Capture the cell that displays the provided text and extract its [X, Y] central coordinate. 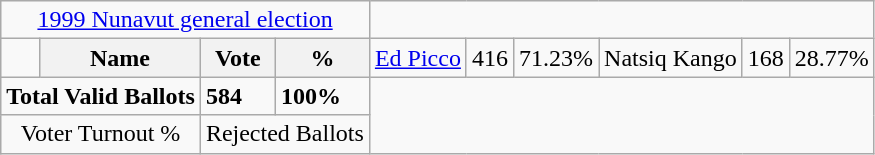
% [322, 58]
Ed Picco [418, 58]
Voter Turnout % [101, 134]
Natsiq Kango [671, 58]
Vote [238, 58]
416 [490, 58]
Name [120, 58]
71.23% [556, 58]
Rejected Ballots [284, 134]
100% [322, 96]
1999 Nunavut general election [186, 20]
Total Valid Ballots [101, 96]
584 [238, 96]
168 [766, 58]
28.77% [832, 58]
